Determine the [X, Y] coordinate at the center of the cell enclosing the given text.  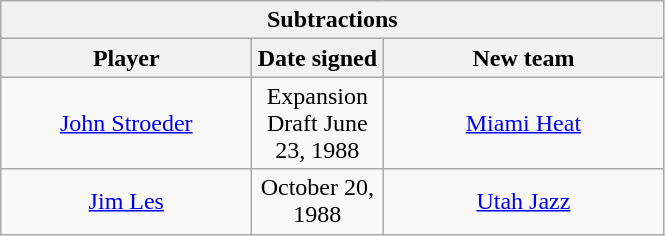
Jim Les [126, 202]
Utah Jazz [524, 202]
Subtractions [332, 20]
October 20, 1988 [318, 202]
Expansion Draft June 23, 1988 [318, 123]
New team [524, 58]
Date signed [318, 58]
Miami Heat [524, 123]
Player [126, 58]
John Stroeder [126, 123]
